Pinpoint the cell where the given text exists, returning its (x, y) midpoint coordinate. 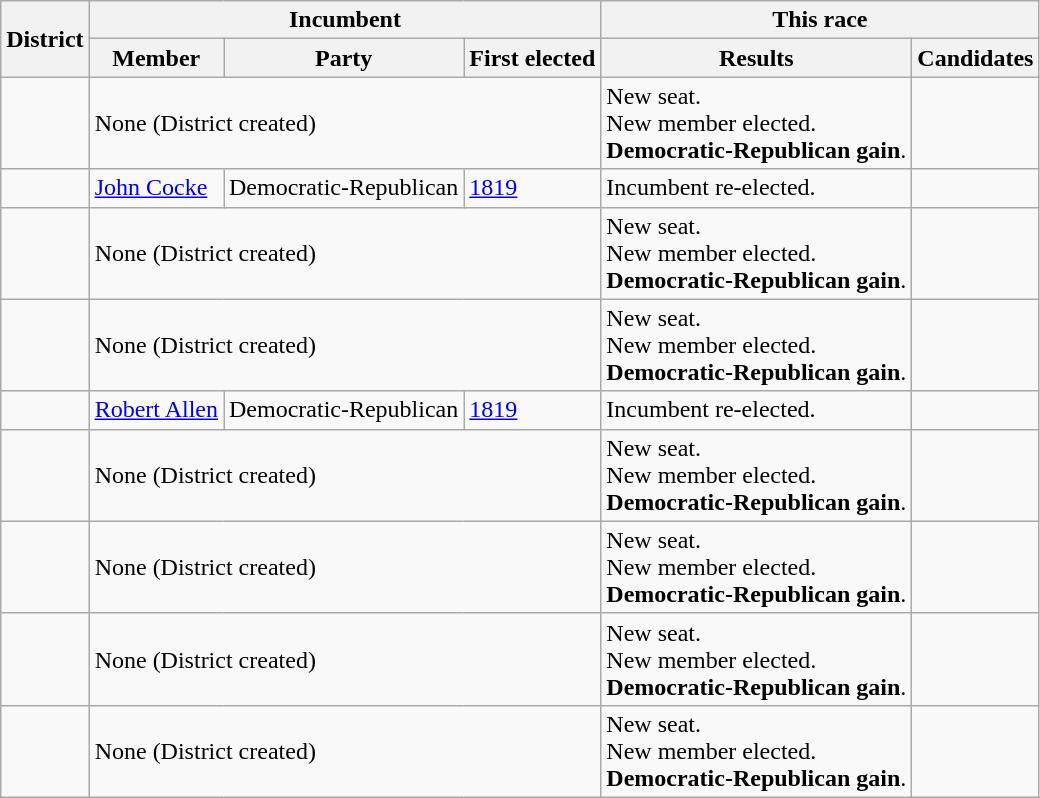
John Cocke (156, 188)
This race (820, 20)
First elected (532, 58)
Robert Allen (156, 410)
Party (344, 58)
Incumbent (345, 20)
Candidates (976, 58)
Results (756, 58)
Member (156, 58)
District (45, 39)
